From the cell containing the given text, extract its center point as [X, Y] coordinate. 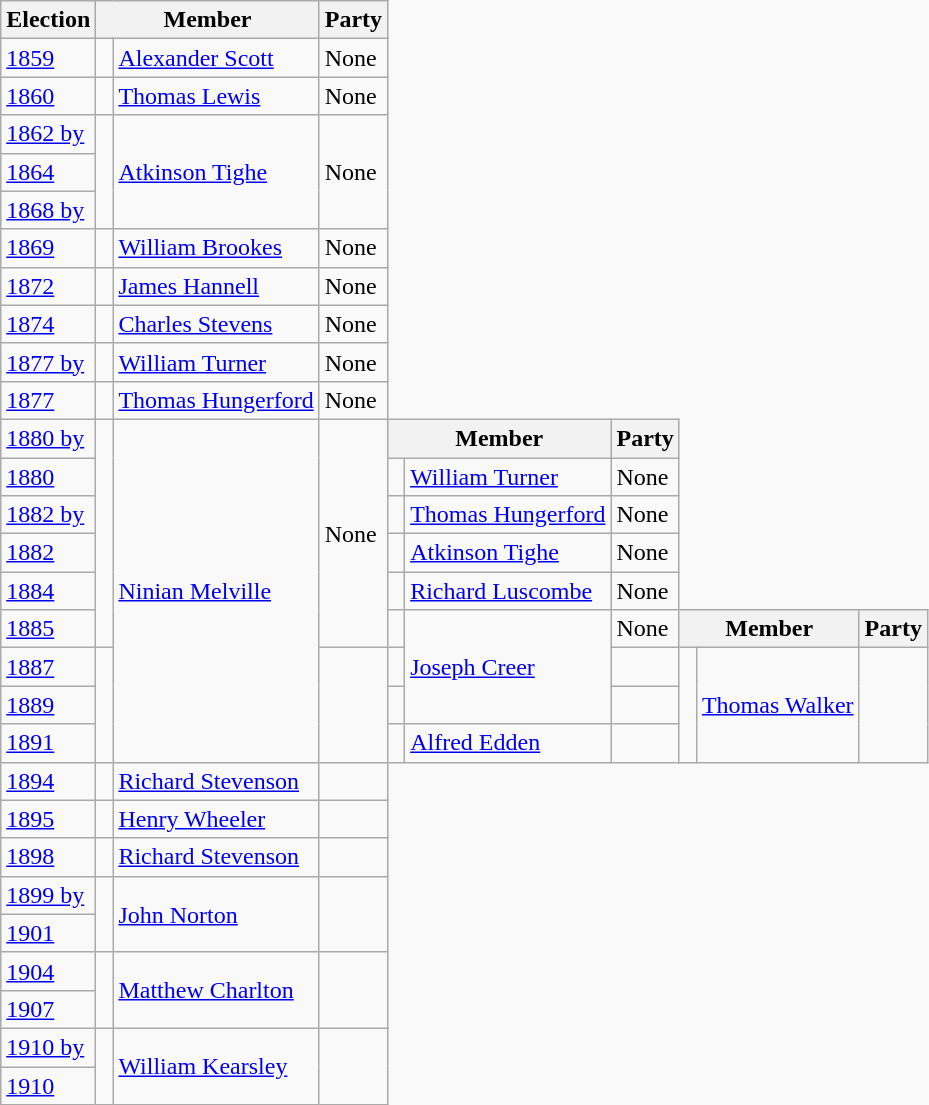
1884 [48, 591]
Charles Stevens [216, 324]
1860 [48, 96]
1907 [48, 1009]
William Brookes [216, 248]
John Norton [216, 914]
Thomas Lewis [216, 96]
1877 by [48, 362]
1910 [48, 1085]
James Hannell [216, 286]
1869 [48, 248]
1882 [48, 553]
1887 [48, 667]
Alfred Edden [508, 743]
Thomas Walker [778, 705]
1862 by [48, 134]
1885 [48, 629]
1910 by [48, 1047]
1898 [48, 857]
William Kearsley [216, 1066]
1864 [48, 172]
1868 by [48, 210]
1872 [48, 286]
1880 by [48, 438]
1889 [48, 705]
1901 [48, 933]
Matthew Charlton [216, 990]
Election [48, 20]
1880 [48, 477]
1891 [48, 743]
1882 by [48, 515]
1877 [48, 400]
Richard Luscombe [508, 591]
Joseph Creer [508, 667]
Henry Wheeler [216, 819]
1859 [48, 58]
Alexander Scott [216, 58]
Ninian Melville [216, 590]
1899 by [48, 895]
1904 [48, 971]
1895 [48, 819]
1874 [48, 324]
1894 [48, 781]
